From the cell containing the given text, extract its center point as (X, Y) coordinate. 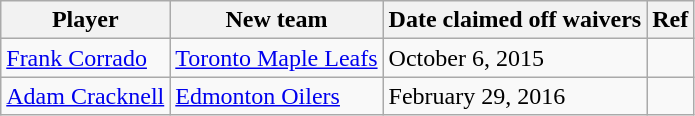
February 29, 2016 (515, 96)
New team (276, 20)
October 6, 2015 (515, 58)
Date claimed off waivers (515, 20)
Adam Cracknell (86, 96)
Edmonton Oilers (276, 96)
Toronto Maple Leafs (276, 58)
Ref (670, 20)
Player (86, 20)
Frank Corrado (86, 58)
